Output the (x, y) coordinate of the center of the cell containing the given text.  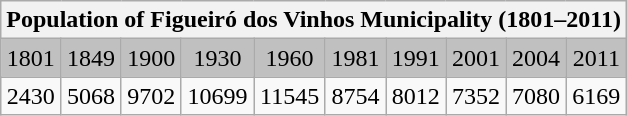
1930 (217, 58)
7080 (536, 96)
6169 (596, 96)
2430 (31, 96)
7352 (476, 96)
1849 (91, 58)
11545 (290, 96)
1991 (416, 58)
8754 (355, 96)
1981 (355, 58)
1900 (151, 58)
8012 (416, 96)
5068 (91, 96)
Population of Figueiró dos Vinhos Municipality (1801–2011) (314, 20)
2004 (536, 58)
1960 (290, 58)
1801 (31, 58)
2001 (476, 58)
9702 (151, 96)
2011 (596, 58)
10699 (217, 96)
